Return (x, y) of the center of cell containing provided text 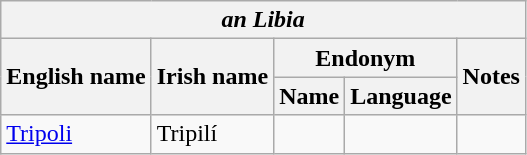
Name (310, 96)
English name (76, 77)
Tripoli (76, 134)
Tripilí (212, 134)
Language (401, 96)
an Libia (264, 20)
Notes (491, 77)
Endonym (366, 58)
Irish name (212, 77)
